Provide the (x, y) coordinate of the cell's center where the given text is located.  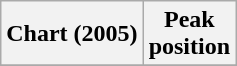
Chart (2005) (72, 34)
Peakposition (189, 34)
